For the text-containing cell, return its midpoint in (X, Y) coordinate format. 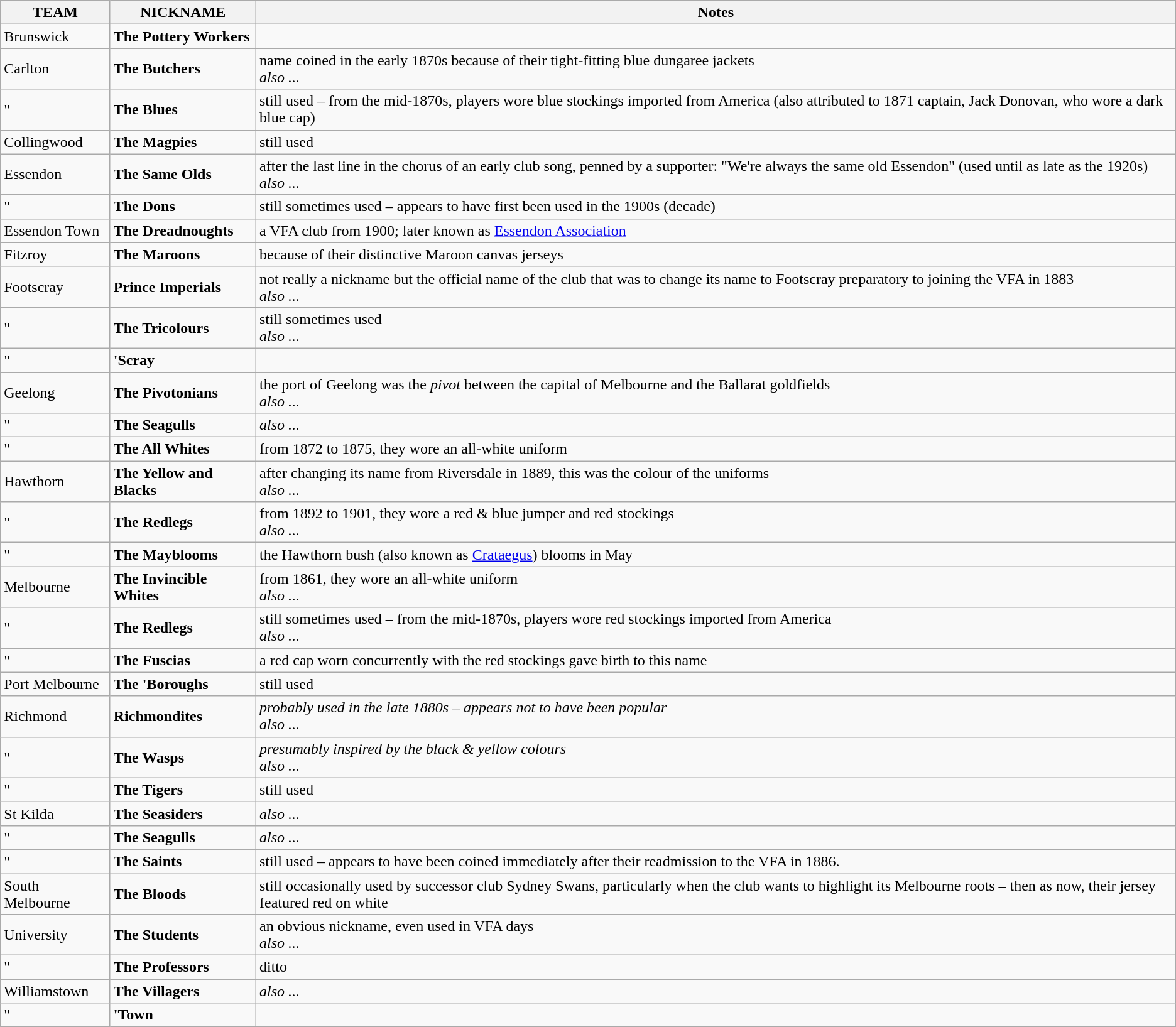
presumably inspired by the black & yellow coloursalso ... (716, 758)
The Maroons (183, 254)
The Saints (183, 861)
because of their distinctive Maroon canvas jerseys (716, 254)
The Same Olds (183, 175)
The Bloods (183, 893)
Brunswick (55, 36)
The Seasiders (183, 813)
Carlton (55, 69)
after changing its name from Riversdale in 1889, this was the colour of the uniformsalso ... (716, 481)
still sometimes used – from the mid-1870s, players wore red stockings imported from Americaalso ... (716, 628)
Port Melbourne (55, 684)
TEAM (55, 13)
Geelong (55, 392)
Williamstown (55, 991)
The Wasps (183, 758)
The All Whites (183, 449)
The Villagers (183, 991)
NICKNAME (183, 13)
Hawthorn (55, 481)
University (55, 935)
probably used in the late 1880s – appears not to have been popular also ... (716, 716)
The Magpies (183, 142)
Essendon (55, 175)
South Melbourne (55, 893)
the port of Geelong was the pivot between the capital of Melbourne and the Ballarat goldfieldsalso ... (716, 392)
The Fuscias (183, 660)
The Tricolours (183, 328)
still sometimes usedalso ... (716, 328)
The Pivotonians (183, 392)
Collingwood (55, 142)
not really a nickname but the official name of the club that was to change its name to Footscray preparatory to joining the VFA in 1883also ... (716, 286)
The Yellow and Blacks (183, 481)
from 1861, they wore an all-white uniformalso ... (716, 587)
name coined in the early 1870s because of their tight-fitting blue dungaree jacketsalso ... (716, 69)
The Mayblooms (183, 555)
the Hawthorn bush (also known as Crataegus) blooms in May (716, 555)
The Tigers (183, 790)
The Students (183, 935)
Notes (716, 13)
The Dreadnoughts (183, 231)
Fitzroy (55, 254)
The Dons (183, 207)
an obvious nickname, even used in VFA daysalso ... (716, 935)
The Professors (183, 967)
from 1892 to 1901, they wore a red & blue jumper and red stockingsalso ... (716, 523)
still used – appears to have been coined immediately after their readmission to the VFA in 1886. (716, 861)
The 'Boroughs (183, 684)
The Blues (183, 109)
The Pottery Workers (183, 36)
Richmond (55, 716)
Essendon Town (55, 231)
St Kilda (55, 813)
a VFA club from 1900; later known as Essendon Association (716, 231)
Prince Imperials (183, 286)
'Scray (183, 360)
Melbourne (55, 587)
The Invincible Whites (183, 587)
Richmondites (183, 716)
Footscray (55, 286)
from 1872 to 1875, they wore an all-white uniform (716, 449)
'Town (183, 1015)
still sometimes used – appears to have first been used in the 1900s (decade) (716, 207)
a red cap worn concurrently with the red stockings gave birth to this name (716, 660)
ditto (716, 967)
The Butchers (183, 69)
